Pinpoint the cell where the given text exists, returning its (X, Y) midpoint coordinate. 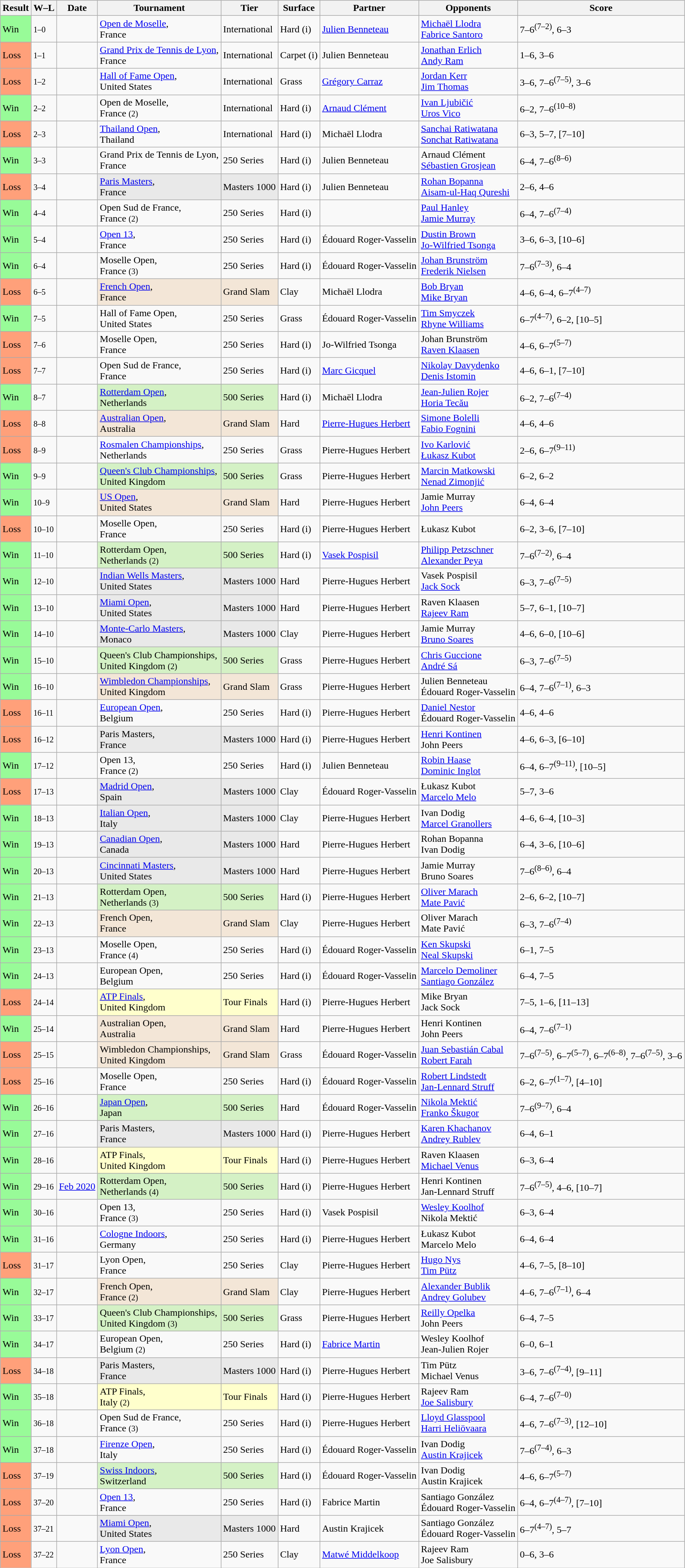
Open Sud de France,France (159, 371)
4–4 (44, 213)
7–6(9–7), 6–4 (601, 1107)
4–6, 6–4, [10–3] (601, 818)
Simone Bolelli Fabio Fognini (468, 424)
Austin Krajicek (370, 1528)
6–5 (44, 292)
6–4, 7–6(8–6) (601, 160)
Sanchai Ratiwatana Sonchat Ratiwatana (468, 134)
Jonathan Erlich Andy Ram (468, 55)
Opponents (468, 8)
4–6, 7–6(7–1), 6–4 (601, 1291)
Jamie Murray John Peers (468, 502)
Rotterdam Open,Netherlands (3) (159, 897)
W–L (44, 8)
7–6(7–3), 6–4 (601, 265)
Jean-Julien Rojer Horia Tecău (468, 397)
Nikolay Davydenko Denis Istomin (468, 371)
Tier (249, 8)
6–4, 7–6(7–1), 6–3 (601, 687)
18–13 (44, 818)
Vasek Pospisil Jack Sock (468, 581)
Henri Kontinen Jan-Lennard Struff (468, 1186)
Tim Pütz Michael Venus (468, 1371)
Rosmalen Championships,Netherlands (159, 450)
Carpet (i) (299, 55)
4–6, 6–0, [10–6] (601, 634)
Open 13,France (3) (159, 1213)
35–18 (44, 1397)
7–6 (44, 344)
24–14 (44, 1002)
6–4, 7–6(7–4) (601, 213)
19–13 (44, 844)
Reilly Opelka John Peers (468, 1318)
6–4, 6–1 (601, 1134)
6–4, 6–7(4–7), [7–10] (601, 1502)
6–2, 3–6, [7–10] (601, 529)
9–9 (44, 476)
Wesley Koolhof Nikola Mektić (468, 1213)
5–4 (44, 239)
Grégory Carraz (370, 82)
Ivan Ljubičić Uros Vico (468, 108)
2–6, 6–7(9–11) (601, 450)
Open 13,France (2) (159, 766)
1–1 (44, 55)
17–13 (44, 792)
2–3 (44, 134)
7–6(7–5), 6–7(5–7), 6–7(6–8), 7–6(7–5), 3–6 (601, 1054)
Cologne Indoors,Germany (159, 1239)
Madrid Open,Spain (159, 792)
4–6, 6–3, [6–10] (601, 739)
Nikola Mektić Franko Škugor (468, 1107)
Paul Hanley Jamie Murray (468, 213)
Moselle Open,France (3) (159, 265)
Queen's Club Championships,United Kingdom (159, 476)
Wesley Koolhof Jean-Julien Rojer (468, 1344)
Rohan Bopanna Aisam-ul-Haq Qureshi (468, 187)
7–5 (44, 318)
Firenze Open,Italy (159, 1449)
Japan Open,Japan (159, 1107)
Tournament (159, 8)
6–1, 7–5 (601, 949)
25–16 (44, 1081)
Mike Bryan Jack Sock (468, 1002)
Arnaud Clément (370, 108)
3–4 (44, 187)
34–17 (44, 1344)
4–6, 6–4, 6–7(4–7) (601, 292)
4–6, 7–5, [8–10] (601, 1266)
Tim Smyczek Rhyne Williams (468, 318)
Result (16, 8)
17–12 (44, 766)
36–18 (44, 1423)
10–10 (44, 529)
Marc Gicquel (370, 371)
8–7 (44, 397)
31–17 (44, 1266)
Ken Skupski Neal Skupski (468, 949)
6–3, 7–6(7–4) (601, 923)
6–7(4–7), 5–7 (601, 1528)
6–2, 7–6(7–4) (601, 397)
Feb 2020 (77, 1186)
Raven Klaasen Rajeev Ram (468, 607)
Łukasz Kubot (468, 529)
Ivan Dodig Marcel Granollers (468, 818)
16–12 (44, 739)
32–17 (44, 1291)
6–3, 5–7, [7–10] (601, 134)
Swiss Indoors,Switzerland (159, 1476)
6–2, 6–7(1–7), [4–10] (601, 1081)
8–9 (44, 450)
Rohan Bopanna Ivan Dodig (468, 844)
Bob Bryan Mike Bryan (468, 292)
6–4, 6–7(9–11), [10–5] (601, 766)
Alexander Bublik Andrey Golubev (468, 1291)
Dustin Brown Jo-Wilfried Tsonga (468, 239)
6–0, 6–1 (601, 1344)
16–11 (44, 712)
Philipp Petzschner Alexander Peya (468, 555)
6–4 (44, 265)
6–2, 7–6(10–8) (601, 108)
ATP Finals,Italy (2) (159, 1397)
4–6, 6–1, [7–10] (601, 371)
Moselle Open,France (4) (159, 949)
Rotterdam Open,Netherlands (2) (159, 555)
Score (601, 8)
34–18 (44, 1371)
Daniel Nestor Édouard Roger-Vasselin (468, 712)
3–6, 7–6(7–4), [9–11] (601, 1371)
3–3 (44, 160)
Italian Open,Italy (159, 818)
3–6, 7–6(7–5), 3–6 (601, 82)
Jordan Kerr Jim Thomas (468, 82)
Robin Haase Dominic Inglot (468, 766)
6–4, 3–6, [10–6] (601, 844)
Julien Benneteau Édouard Roger-Vasselin (468, 687)
European Open,Belgium (2) (159, 1344)
1–0 (44, 29)
Karen Khachanov Andrey Rublev (468, 1134)
Robert Lindstedt Jan-Lennard Struff (468, 1081)
8–8 (44, 424)
Rotterdam Open,Netherlands (159, 397)
3–6, 6–3, [10–6] (601, 239)
Monte-Carlo Masters,Monaco (159, 634)
20–13 (44, 871)
7–6(7–2), 6–4 (601, 555)
Queen's Club Championships,United Kingdom (2) (159, 660)
Surface (299, 8)
Rotterdam Open, Netherlands (4) (159, 1186)
7–6(8–6), 6–4 (601, 871)
37–21 (44, 1528)
Johan Brunström Frederik Nielsen (468, 265)
12–10 (44, 581)
6–4, 7–6(7–1) (601, 1029)
23–13 (44, 949)
2–6, 4–6 (601, 187)
7–6(7–4), 6–3 (601, 1449)
29–16 (44, 1186)
37–22 (44, 1554)
French Open,France (2) (159, 1291)
5–7, 6–1, [10–7] (601, 607)
21–13 (44, 897)
37–20 (44, 1502)
Chris Guccione André Sá (468, 660)
Juan Sebastián Cabal Robert Farah (468, 1054)
28–16 (44, 1160)
22–13 (44, 923)
37–18 (44, 1449)
16–10 (44, 687)
Date (77, 8)
13–10 (44, 607)
US Open,United States (159, 502)
2–2 (44, 108)
15–10 (44, 660)
Michaël Llodra Fabrice Santoro (468, 29)
Canadian Open,Canada (159, 844)
10–9 (44, 502)
7–6(7–5), 4–6, [10–7] (601, 1186)
0–6, 3–6 (601, 1554)
Lloyd Glasspool Harri Heliövaara (468, 1423)
37–19 (44, 1476)
Queen's Club Championships,United Kingdom (3) (159, 1318)
1–2 (44, 82)
1–6, 3–6 (601, 55)
2–6, 6–2, [10–7] (601, 897)
Thailand Open,Thailand (159, 134)
Indian Wells Masters,United States (159, 581)
Arnaud Clément Sébastien Grosjean (468, 160)
6–7(4–7), 6–2, [10–5] (601, 318)
Ivo Karlović Łukasz Kubot (468, 450)
Hugo Nys Tim Pütz (468, 1266)
4–6, 7–6(7–3), [12–10] (601, 1423)
Open de Moselle,France (159, 29)
Marcelo Demoliner Santiago González (468, 976)
31–16 (44, 1239)
Johan Brunström Raven Klaasen (468, 344)
Marcin Matkowski Nenad Zimonjić (468, 476)
25–15 (44, 1054)
7–6(7–2), 6–3 (601, 29)
Cincinnati Masters,United States (159, 871)
Partner (370, 8)
26–16 (44, 1107)
Open Sud de France,France (2) (159, 213)
Jo-Wilfried Tsonga (370, 344)
30–16 (44, 1213)
Open Sud de France,France (3) (159, 1423)
7–7 (44, 371)
6–2, 6–2 (601, 476)
6–4, 7–6(7–0) (601, 1397)
Open de Moselle,France (2) (159, 108)
14–10 (44, 634)
33–17 (44, 1318)
7–5, 1–6, [11–13] (601, 1002)
27–16 (44, 1134)
Matwé Middelkoop (370, 1554)
24–13 (44, 976)
11–10 (44, 555)
25–14 (44, 1029)
5–7, 3–6 (601, 792)
Raven Klaasen Michael Venus (468, 1160)
